Search for the cell housing the specified text and yield its [X, Y] center coordinate. 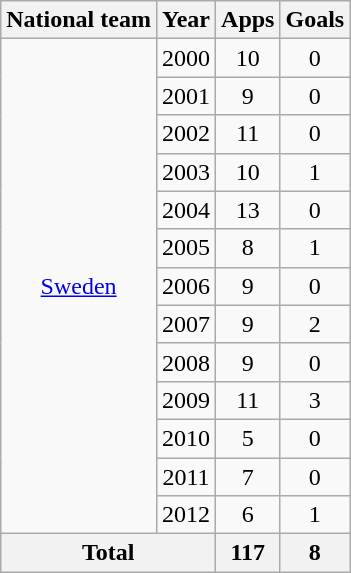
117 [248, 553]
7 [248, 477]
13 [248, 210]
3 [315, 400]
Goals [315, 20]
National team [79, 20]
2010 [186, 438]
Year [186, 20]
2011 [186, 477]
2012 [186, 515]
6 [248, 515]
2001 [186, 96]
2005 [186, 248]
2002 [186, 134]
Apps [248, 20]
2009 [186, 400]
2007 [186, 324]
2006 [186, 286]
2000 [186, 58]
2 [315, 324]
Sweden [79, 286]
2003 [186, 172]
2004 [186, 210]
Total [108, 553]
5 [248, 438]
2008 [186, 362]
